Scan for the cell matching the given text and deliver its (x, y) coordinate at center. 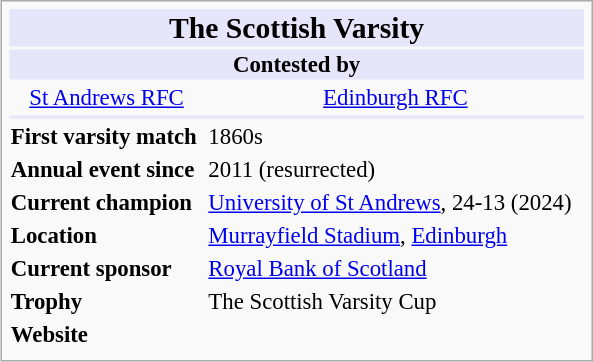
Location (106, 236)
University of St Andrews, 24-13 (2024) (396, 203)
1860s (396, 137)
The Scottish Varsity (296, 28)
2011 (resurrected) (396, 170)
Murrayfield Stadium, Edinburgh (396, 236)
St Andrews RFC (106, 98)
Trophy (106, 302)
Edinburgh RFC (396, 98)
First varsity match (106, 137)
Royal Bank of Scotland (396, 269)
Current sponsor (106, 269)
Contested by (296, 65)
Website (106, 335)
Annual event since (106, 170)
Current champion (106, 203)
The Scottish Varsity Cup (396, 302)
